Scan for the cell matching the given text and deliver its (X, Y) coordinate at center. 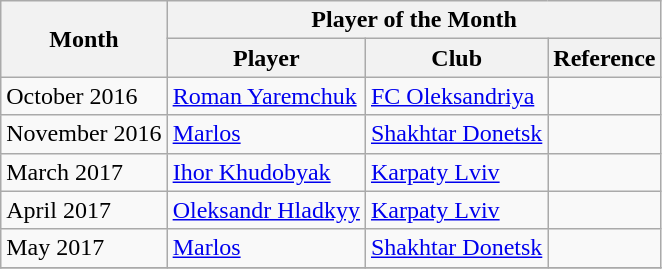
Month (84, 39)
May 2017 (84, 248)
Player of the Month (414, 20)
Reference (604, 58)
Player (266, 58)
FC Oleksandriya (456, 96)
March 2017 (84, 172)
October 2016 (84, 96)
Ihor Khudobyak (266, 172)
April 2017 (84, 210)
November 2016 (84, 134)
Club (456, 58)
Roman Yaremchuk (266, 96)
Oleksandr Hladkyy (266, 210)
